Determine the (x, y) coordinate at the center of the cell enclosing the given text.  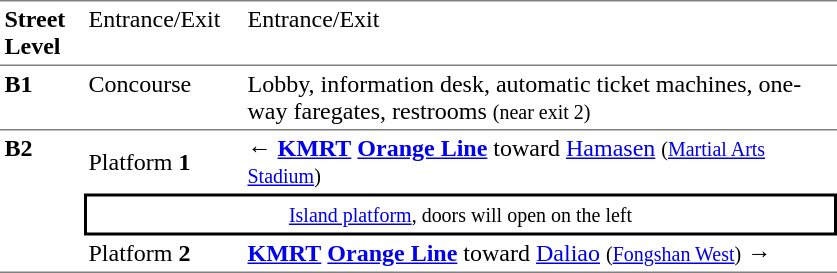
Street Level (42, 33)
Island platform, doors will open on the left (460, 215)
Platform 1 (164, 162)
Lobby, information desk, automatic ticket machines, one-way faregates, restrooms (near exit 2) (540, 98)
← KMRT Orange Line toward Hamasen (Martial Arts Stadium) (540, 162)
B2 (42, 201)
B1 (42, 98)
Concourse (164, 98)
